Pinpoint the cell where the given text exists, returning its (X, Y) midpoint coordinate. 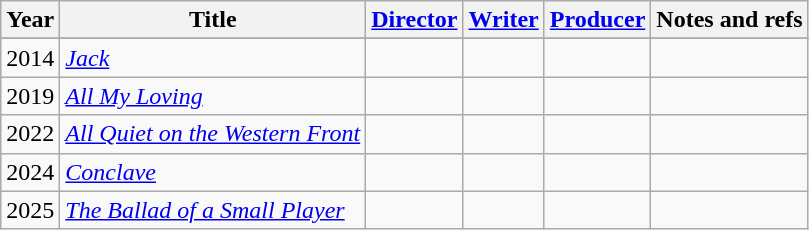
Notes and refs (730, 20)
Title (213, 20)
Jack (213, 58)
2022 (30, 134)
All Quiet on the Western Front (213, 134)
Writer (504, 20)
2025 (30, 210)
2014 (30, 58)
2024 (30, 172)
The Ballad of a Small Player (213, 210)
2019 (30, 96)
Conclave (213, 172)
All My Loving (213, 96)
Director (414, 20)
Year (30, 20)
Producer (598, 20)
